Provide the (X, Y) coordinate of the cell's center where the given text is located.  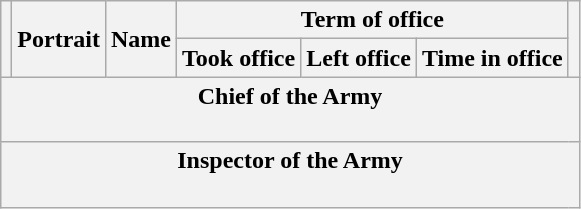
Chief of the Army (290, 110)
Time in office (492, 58)
Portrait (59, 39)
Name (140, 39)
Left office (359, 58)
Inspector of the Army (290, 174)
Term of office (373, 20)
Took office (239, 58)
